Output the (X, Y) coordinate of the center of the cell containing the given text.  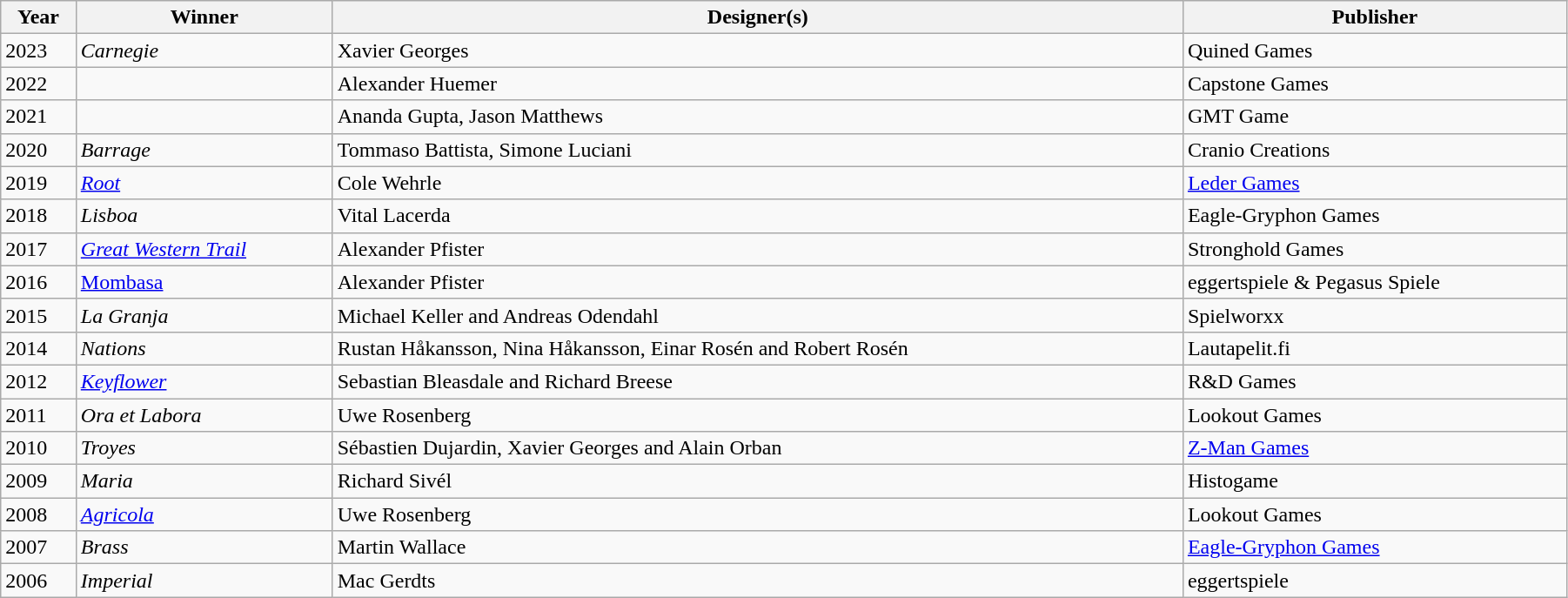
Ora et Labora (204, 415)
Michael Keller and Andreas Odendahl (757, 315)
Nations (204, 348)
Root (204, 183)
GMT Game (1375, 117)
Sébastien Dujardin, Xavier Georges and Alain Orban (757, 448)
Tommaso Battista, Simone Luciani (757, 150)
Sebastian Bleasdale and Richard Breese (757, 381)
Designer(s) (757, 17)
Year (38, 17)
Rustan Håkansson, Nina Håkansson, Einar Rosén and Robert Rosén (757, 348)
Mac Gerdts (757, 581)
Alexander Huemer (757, 84)
Winner (204, 17)
Mombasa (204, 282)
Capstone Games (1375, 84)
2010 (38, 448)
2015 (38, 315)
Z-Man Games (1375, 448)
2011 (38, 415)
2006 (38, 581)
2014 (38, 348)
Keyflower (204, 381)
Lisboa (204, 216)
Quined Games (1375, 50)
2016 (38, 282)
La Granja (204, 315)
Brass (204, 548)
Martin Wallace (757, 548)
Maria (204, 481)
2023 (38, 50)
Publisher (1375, 17)
Cole Wehrle (757, 183)
Stronghold Games (1375, 249)
2009 (38, 481)
2012 (38, 381)
Carnegie (204, 50)
Vital Lacerda (757, 216)
eggertspiele (1375, 581)
Cranio Creations (1375, 150)
2018 (38, 216)
2007 (38, 548)
Great Western Trail (204, 249)
Spielworxx (1375, 315)
2021 (38, 117)
Histogame (1375, 481)
2020 (38, 150)
Leder Games (1375, 183)
Agricola (204, 514)
Lautapelit.fi (1375, 348)
2008 (38, 514)
R&D Games (1375, 381)
Ananda Gupta, Jason Matthews (757, 117)
2019 (38, 183)
2017 (38, 249)
Richard Sivél (757, 481)
Barrage (204, 150)
Xavier Georges (757, 50)
2022 (38, 84)
Troyes (204, 448)
eggertspiele & Pegasus Spiele (1375, 282)
Imperial (204, 581)
